Extract the (X, Y) coordinate from the center of the cell holding the provided text.  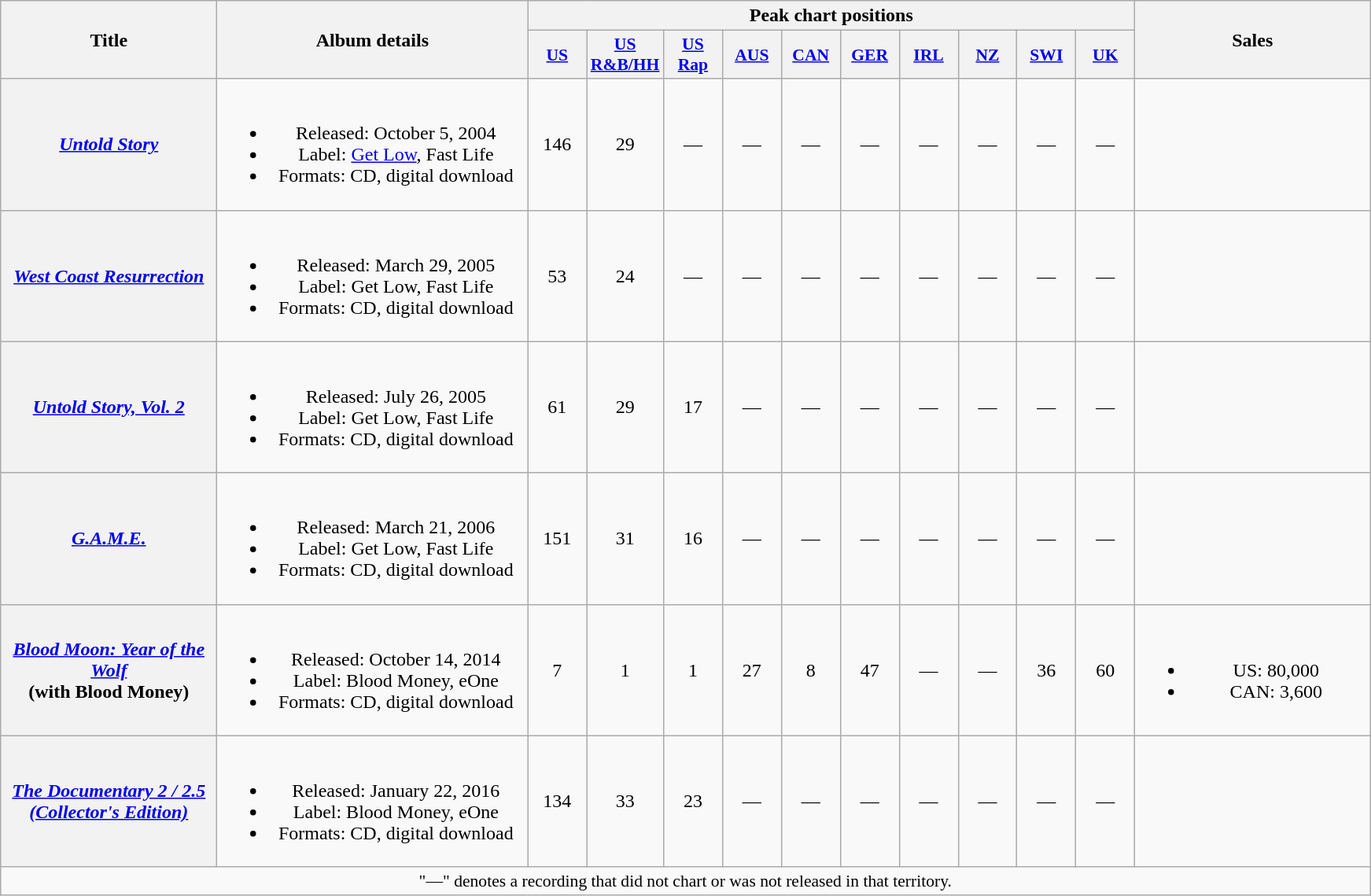
Title (109, 39)
53 (557, 275)
24 (625, 275)
47 (870, 670)
16 (692, 538)
Untold Story, Vol. 2 (109, 407)
US (557, 55)
134 (557, 801)
7 (557, 670)
33 (625, 801)
17 (692, 407)
Released: October 5, 2004Label: Get Low, Fast LifeFormats: CD, digital download (373, 145)
Released: October 14, 2014Label: Blood Money, eOneFormats: CD, digital download (373, 670)
Peak chart positions (831, 16)
IRL (928, 55)
Released: March 21, 2006Label: Get Low, Fast LifeFormats: CD, digital download (373, 538)
36 (1046, 670)
G.A.M.E. (109, 538)
USR&B/HH (625, 55)
60 (1106, 670)
UK (1106, 55)
146 (557, 145)
Released: July 26, 2005Label: Get Low, Fast LifeFormats: CD, digital download (373, 407)
US: 80,000CAN: 3,600 (1252, 670)
West Coast Resurrection (109, 275)
23 (692, 801)
SWI (1046, 55)
AUS (752, 55)
Untold Story (109, 145)
31 (625, 538)
Album details (373, 39)
61 (557, 407)
The Documentary 2 / 2.5 (Collector's Edition) (109, 801)
CAN (810, 55)
Released: January 22, 2016Label: Blood Money, eOneFormats: CD, digital download (373, 801)
151 (557, 538)
GER (870, 55)
"—" denotes a recording that did not chart or was not released in that territory. (686, 881)
8 (810, 670)
27 (752, 670)
NZ (988, 55)
Released: March 29, 2005Label: Get Low, Fast LifeFormats: CD, digital download (373, 275)
USRap (692, 55)
Blood Moon: Year of the Wolf(with Blood Money) (109, 670)
Sales (1252, 39)
